Capture the cell that displays the provided text and extract its [X, Y] central coordinate. 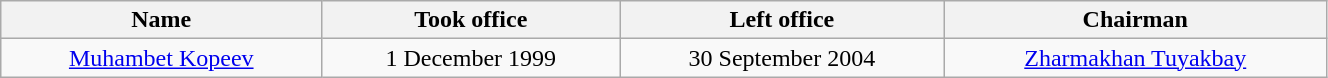
Took office [471, 20]
Zharmakhan Tuyakbay [1135, 58]
Muhambet Kopeev [162, 58]
Name [162, 20]
Chairman [1135, 20]
Left office [782, 20]
30 September 2004 [782, 58]
1 December 1999 [471, 58]
